Pinpoint the cell where the given text exists, returning its [x, y] midpoint coordinate. 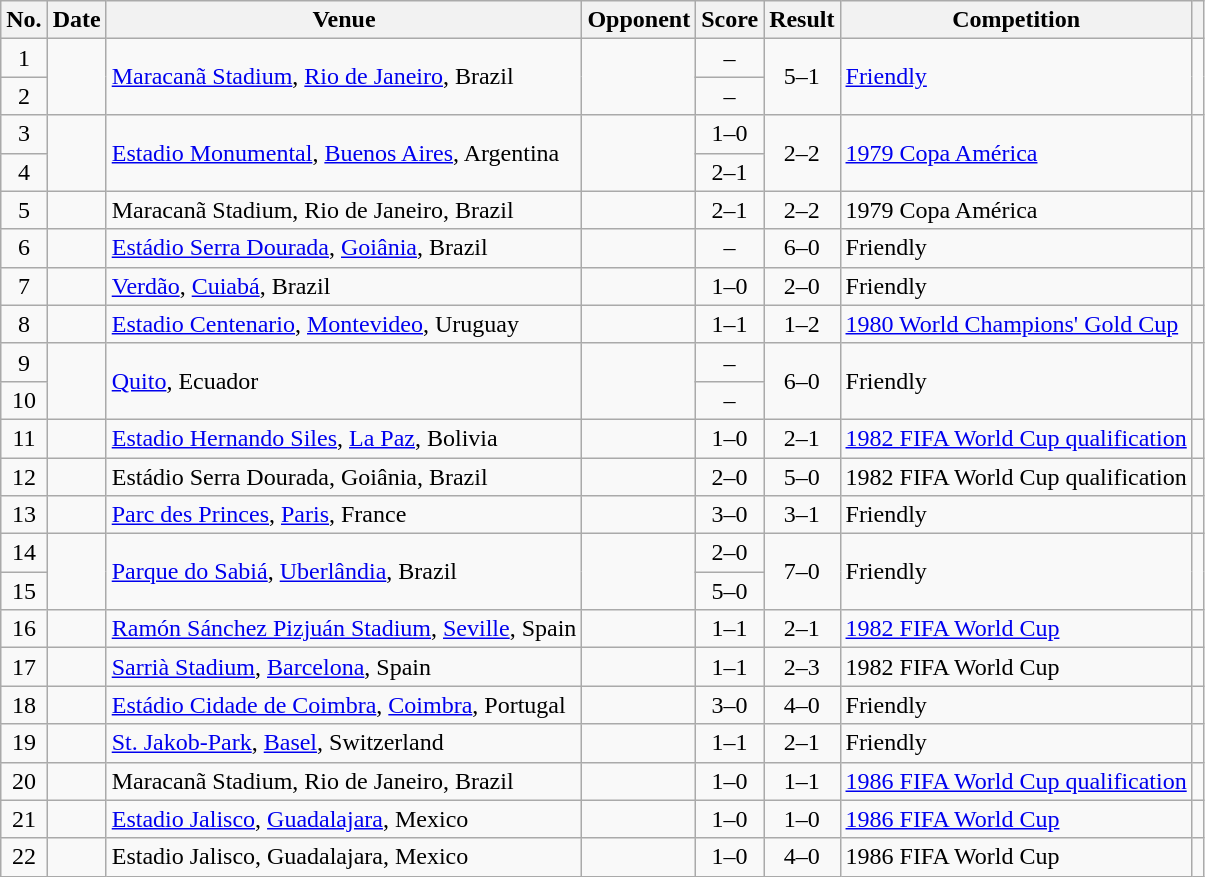
3–1 [802, 515]
Estadio Monumental, Buenos Aires, Argentina [344, 153]
Result [802, 20]
Verdão, Cuiabá, Brazil [344, 286]
7 [24, 286]
2 [24, 96]
No. [24, 20]
21 [24, 819]
4 [24, 172]
Parque do Sabiá, Uberlândia, Brazil [344, 572]
19 [24, 743]
16 [24, 629]
Venue [344, 20]
15 [24, 591]
8 [24, 324]
5–1 [802, 77]
22 [24, 857]
1 [24, 58]
Opponent [639, 20]
Ramón Sánchez Pizjuán Stadium, Seville, Spain [344, 629]
Estádio Cidade de Coimbra, Coimbra, Portugal [344, 705]
18 [24, 705]
14 [24, 553]
Quito, Ecuador [344, 381]
20 [24, 781]
2–3 [802, 667]
1980 World Champions' Gold Cup [1016, 324]
17 [24, 667]
7–0 [802, 572]
St. Jakob-Park, Basel, Switzerland [344, 743]
13 [24, 515]
Sarrià Stadium, Barcelona, Spain [344, 667]
9 [24, 362]
Date [76, 20]
10 [24, 400]
12 [24, 477]
Score [730, 20]
1986 FIFA World Cup qualification [1016, 781]
Parc des Princes, Paris, France [344, 515]
3 [24, 134]
Estadio Centenario, Montevideo, Uruguay [344, 324]
5 [24, 210]
6 [24, 248]
1–2 [802, 324]
11 [24, 438]
Competition [1016, 20]
Estadio Hernando Siles, La Paz, Bolivia [344, 438]
